Identify which cell holds the provided text, then report its [x, y] central coordinate. 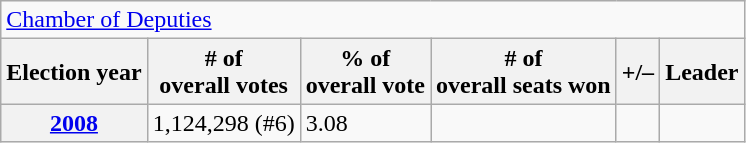
% ofoverall vote [365, 72]
Election year [74, 72]
# ofoverall seats won [524, 72]
+/– [638, 72]
1,124,298 (#6) [224, 123]
Leader [702, 72]
3.08 [365, 123]
Chamber of Deputies [372, 20]
# ofoverall votes [224, 72]
2008 [74, 123]
